From the cell containing the given text, extract its center point as (X, Y) coordinate. 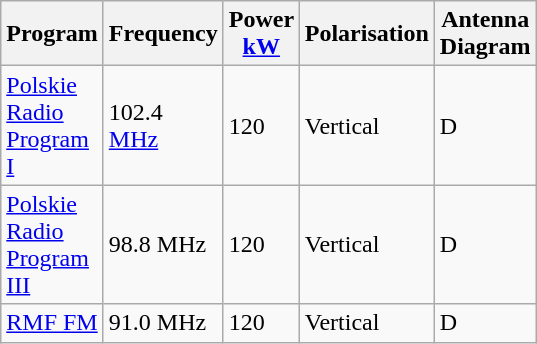
Polskie Radio Program I (52, 126)
Frequency (163, 34)
102.4 MHz (163, 126)
91.0 MHz (163, 323)
Polarisation (366, 34)
Polskie Radio Program III (52, 244)
Antenna Diagram (485, 34)
Power kW (261, 34)
98.8 MHz (163, 244)
RMF FM (52, 323)
Program (52, 34)
